Capture the cell that displays the provided text and extract its (x, y) central coordinate. 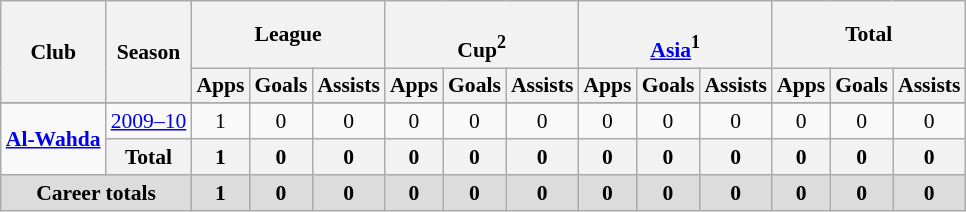
Asia1 (675, 34)
Season (149, 52)
2009–10 (149, 122)
Al-Wahda (54, 140)
Career totals (96, 193)
Club (54, 52)
Cup2 (482, 34)
League (288, 34)
